Output the [X, Y] coordinate of the center of the cell containing the given text.  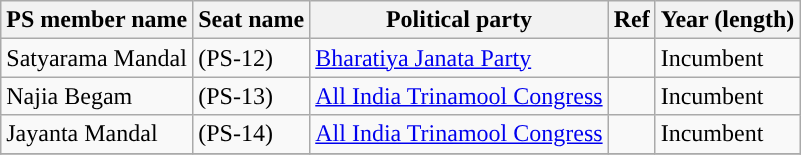
(PS-14) [252, 134]
(PS-13) [252, 96]
Year (length) [728, 20]
Satyarama Mandal [97, 58]
Ref [632, 20]
Seat name [252, 20]
Jayanta Mandal [97, 134]
PS member name [97, 20]
Political party [459, 20]
(PS-12) [252, 58]
Bharatiya Janata Party [459, 58]
Najia Begam [97, 96]
